Provide the (x, y) coordinate of the cell's center where the given text is located.  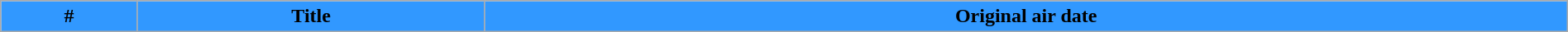
Title (311, 16)
# (69, 16)
Original air date (1025, 16)
